Determine the (x, y) coordinate at the center of the cell enclosing the given text.  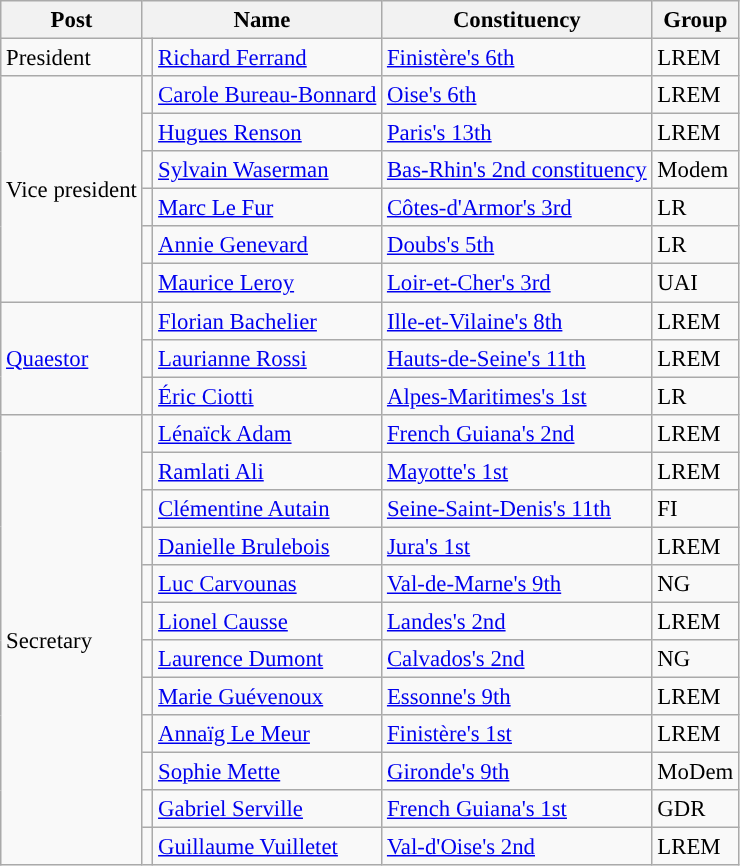
Marie Guévenoux (268, 697)
Essonne's 9th (517, 697)
Hugues Renson (268, 133)
Calvados's 2nd (517, 659)
Loir-et-Cher's 3rd (517, 283)
Maurice Leroy (268, 283)
Mayotte's 1st (517, 471)
Guillaume Vuilletet (268, 847)
Gironde's 9th (517, 772)
Finistère's 1st (517, 734)
Name (262, 20)
Danielle Brulebois (268, 546)
Laurianne Rossi (268, 358)
Post (72, 20)
Florian Bachelier (268, 321)
Jura's 1st (517, 546)
GDR (696, 809)
French Guiana's 1st (517, 809)
Alpes-Maritimes's 1st (517, 396)
Seine-Saint-Denis's 11th (517, 509)
Finistère's 6th (517, 58)
Vice president (72, 189)
Modem (696, 170)
Landes's 2nd (517, 621)
Gabriel Serville (268, 809)
Bas-Rhin's 2nd constituency (517, 170)
Group (696, 20)
FI (696, 509)
Éric Ciotti (268, 396)
MoDem (696, 772)
Laurence Dumont (268, 659)
President (72, 58)
Ramlati Ali (268, 471)
Annie Genevard (268, 245)
Clémentine Autain (268, 509)
Ille-et-Vilaine's 8th (517, 321)
Luc Carvounas (268, 584)
Sylvain Waserman (268, 170)
Sophie Mette (268, 772)
Annaïg Le Meur (268, 734)
Quaestor (72, 358)
Côtes-d'Armor's 3rd (517, 208)
Doubs's 5th (517, 245)
Lénaïck Adam (268, 433)
Val-d'Oise's 2nd (517, 847)
Marc Le Fur (268, 208)
Secretary (72, 640)
Oise's 6th (517, 95)
Constituency (517, 20)
Val-de-Marne's 9th (517, 584)
UAI (696, 283)
Carole Bureau-Bonnard (268, 95)
Lionel Causse (268, 621)
French Guiana's 2nd (517, 433)
Paris's 13th (517, 133)
Hauts-de-Seine's 11th (517, 358)
Richard Ferrand (268, 58)
